From the cell containing the given text, extract its center point as [x, y] coordinate. 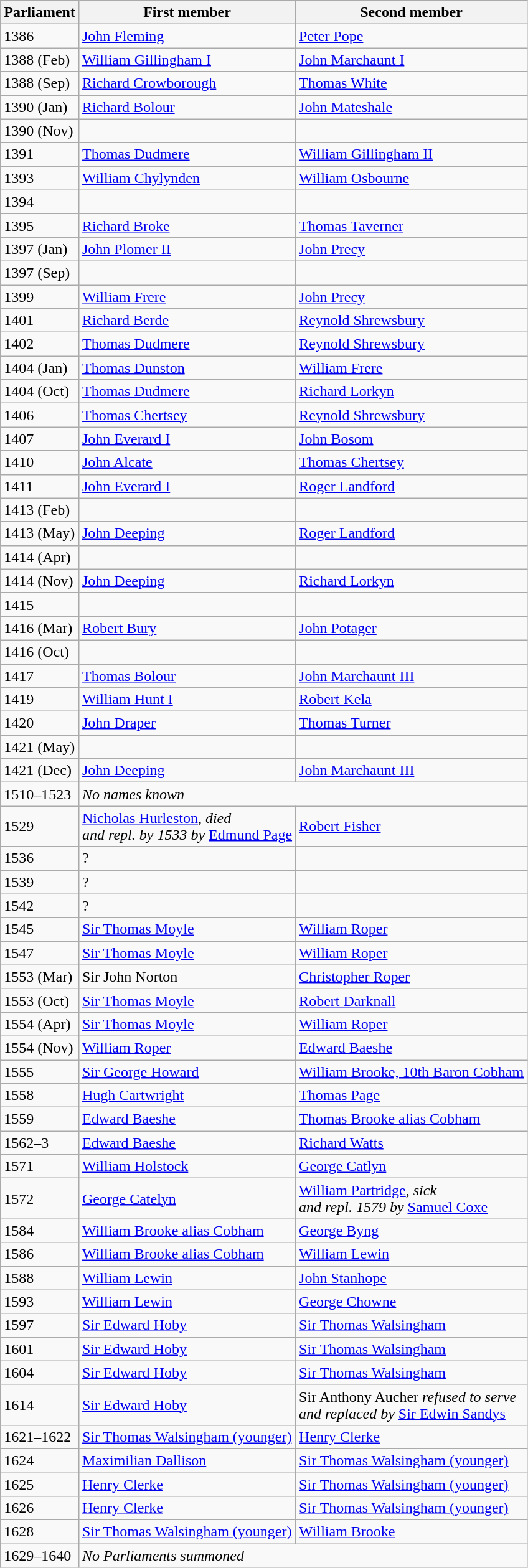
1390 (Jan) [40, 107]
John Plomer II [187, 249]
1390 (Nov) [40, 131]
1555 [40, 1071]
William Brooke, 10th Baron Cobham [412, 1071]
1391 [40, 154]
First member [187, 12]
John Bosom [412, 439]
George Chowne [412, 1302]
1420 [40, 723]
1388 (Feb) [40, 60]
1402 [40, 344]
Thomas Taverner [412, 225]
1586 [40, 1254]
1394 [40, 202]
1545 [40, 929]
No names known [303, 794]
1399 [40, 297]
Richard Watts [412, 1143]
1413 (Feb) [40, 510]
1413 (May) [40, 533]
Maximilian Dallison [187, 1460]
John Alcate [187, 462]
Nicholas Hurleston, died and repl. by 1533 by Edmund Page [187, 827]
Thomas Dunston [187, 368]
1414 (Apr) [40, 557]
John Potager [412, 628]
John Marchaunt I [412, 60]
1414 (Nov) [40, 581]
1395 [40, 225]
1593 [40, 1302]
George Catlyn [412, 1167]
Robert Darknall [412, 1000]
1554 (Apr) [40, 1024]
1601 [40, 1349]
John Draper [187, 723]
1562–3 [40, 1143]
1388 (Sep) [40, 83]
1597 [40, 1325]
1614 [40, 1404]
1397 (Jan) [40, 249]
William Partridge, sick and repl. 1579 by Samuel Coxe [412, 1199]
John Mateshale [412, 107]
Richard Berde [187, 321]
1553 (Mar) [40, 977]
Robert Bury [187, 628]
1553 (Oct) [40, 1000]
No Parliaments summoned [303, 1556]
Parliament [40, 12]
1406 [40, 415]
Peter Pope [412, 36]
1415 [40, 604]
1558 [40, 1096]
1419 [40, 700]
1407 [40, 439]
1404 (Oct) [40, 392]
1529 [40, 827]
1421 (May) [40, 747]
Thomas Page [412, 1096]
Robert Kela [412, 700]
1626 [40, 1508]
John Fleming [187, 36]
1536 [40, 858]
1547 [40, 953]
William Gillingham I [187, 60]
Thomas White [412, 83]
1625 [40, 1485]
George Byng [412, 1231]
Thomas Brooke alias Cobham [412, 1119]
1410 [40, 462]
Sir George Howard [187, 1071]
Sir Anthony Aucher refused to serve and replaced by Sir Edwin Sandys [412, 1404]
1416 (Mar) [40, 628]
William Osbourne [412, 178]
1571 [40, 1167]
1417 [40, 675]
Hugh Cartwright [187, 1096]
William Chylynden [187, 178]
1629–1640 [40, 1556]
George Catelyn [187, 1199]
Richard Crowborough [187, 83]
Sir John Norton [187, 977]
Christopher Roper [412, 977]
Richard Broke [187, 225]
1411 [40, 486]
1510–1523 [40, 794]
1604 [40, 1373]
1624 [40, 1460]
1559 [40, 1119]
Richard Bolour [187, 107]
Thomas Turner [412, 723]
1588 [40, 1278]
1386 [40, 36]
1397 (Sep) [40, 273]
1554 (Nov) [40, 1048]
William Hunt I [187, 700]
1621–1622 [40, 1437]
1421 (Dec) [40, 771]
Robert Fisher [412, 827]
1539 [40, 882]
1416 (Oct) [40, 652]
1404 (Jan) [40, 368]
1628 [40, 1532]
1401 [40, 321]
William Holstock [187, 1167]
William Brooke [412, 1532]
William Gillingham II [412, 154]
1572 [40, 1199]
Second member [412, 12]
John Stanhope [412, 1278]
1584 [40, 1231]
Thomas Bolour [187, 675]
1393 [40, 178]
1542 [40, 906]
